Output the (x, y) coordinate of the center of the cell containing the given text.  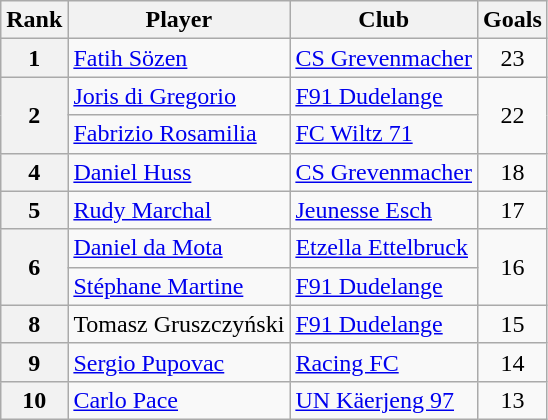
Racing FC (384, 362)
13 (513, 400)
Etzella Ettelbruck (384, 248)
14 (513, 362)
4 (34, 172)
Carlo Pace (179, 400)
16 (513, 267)
23 (513, 58)
Fatih Sözen (179, 58)
Daniel da Mota (179, 248)
2 (34, 115)
Fabrizio Rosamilia (179, 134)
Stéphane Martine (179, 286)
18 (513, 172)
8 (34, 324)
UN Käerjeng 97 (384, 400)
9 (34, 362)
Daniel Huss (179, 172)
Sergio Pupovac (179, 362)
10 (34, 400)
Goals (513, 20)
6 (34, 267)
15 (513, 324)
Player (179, 20)
Rudy Marchal (179, 210)
Tomasz Gruszczyński (179, 324)
5 (34, 210)
Club (384, 20)
17 (513, 210)
Jeunesse Esch (384, 210)
Rank (34, 20)
1 (34, 58)
FC Wiltz 71 (384, 134)
Joris di Gregorio (179, 96)
22 (513, 115)
